Detect which cell encompasses the target text, then output its (x, y) center coordinate. 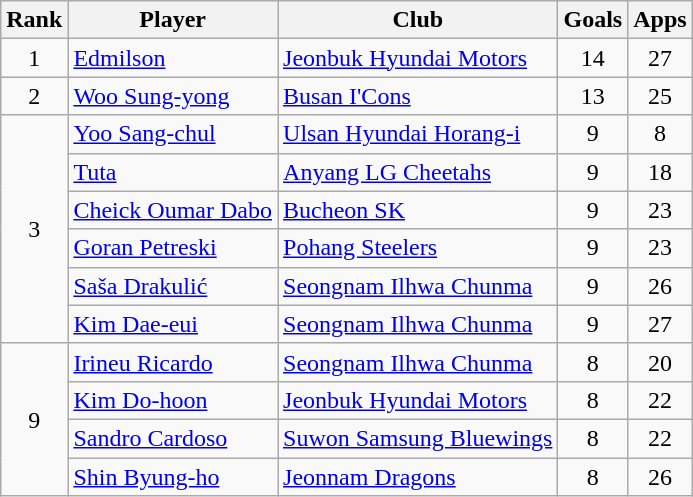
Pohang Steelers (418, 248)
Busan I'Cons (418, 96)
Player (173, 20)
Tuta (173, 172)
Shin Byung-ho (173, 477)
Ulsan Hyundai Horang-i (418, 134)
Goals (593, 20)
Irineu Ricardo (173, 362)
Edmilson (173, 58)
Bucheon SK (418, 210)
Sandro Cardoso (173, 438)
Saša Drakulić (173, 286)
1 (34, 58)
Goran Petreski (173, 248)
Kim Dae-eui (173, 324)
25 (660, 96)
Cheick Oumar Dabo (173, 210)
Woo Sung-yong (173, 96)
Apps (660, 20)
Rank (34, 20)
13 (593, 96)
Club (418, 20)
Jeonnam Dragons (418, 477)
Yoo Sang-chul (173, 134)
Suwon Samsung Bluewings (418, 438)
2 (34, 96)
Anyang LG Cheetahs (418, 172)
20 (660, 362)
Kim Do-hoon (173, 400)
3 (34, 229)
18 (660, 172)
14 (593, 58)
